For the text-containing cell, return its midpoint in (X, Y) coordinate format. 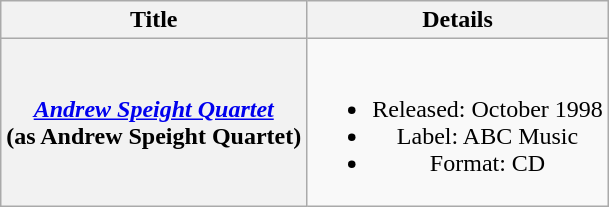
Title (154, 20)
Andrew Speight Quartet (as Andrew Speight Quartet) (154, 122)
Details (458, 20)
Released: October 1998Label: ABC MusicFormat: CD (458, 122)
